Output the [X, Y] coordinate of the center of the cell containing the given text.  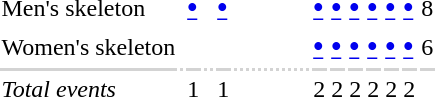
Women's skeleton [88, 47]
6 [428, 47]
